Detect which cell encompasses the target text, then output its [X, Y] center coordinate. 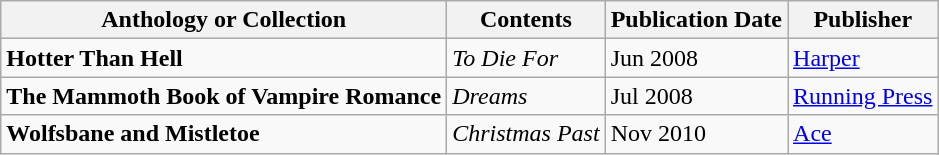
Wolfsbane and Mistletoe [224, 134]
Anthology or Collection [224, 20]
The Mammoth Book of Vampire Romance [224, 96]
Contents [526, 20]
Dreams [526, 96]
To Die For [526, 58]
Publication Date [696, 20]
Harper [863, 58]
Ace [863, 134]
Hotter Than Hell [224, 58]
Jun 2008 [696, 58]
Publisher [863, 20]
Nov 2010 [696, 134]
Jul 2008 [696, 96]
Christmas Past [526, 134]
Running Press [863, 96]
